Return (X, Y) of the center of cell containing provided text 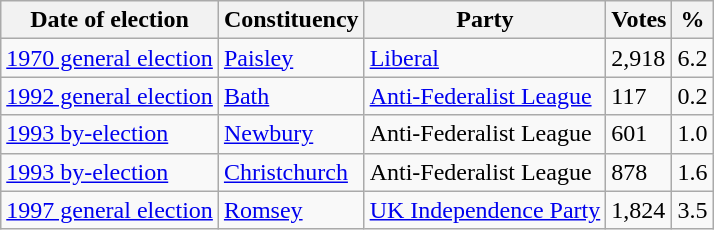
Constituency (291, 20)
2,918 (639, 58)
Votes (639, 20)
Romsey (291, 210)
1992 general election (110, 96)
Bath (291, 96)
Newbury (291, 134)
3.5 (692, 210)
0.2 (692, 96)
% (692, 20)
6.2 (692, 58)
1.6 (692, 172)
Paisley (291, 58)
Liberal (485, 58)
1,824 (639, 210)
601 (639, 134)
Date of election (110, 20)
878 (639, 172)
Party (485, 20)
UK Independence Party (485, 210)
Christchurch (291, 172)
1.0 (692, 134)
1970 general election (110, 58)
117 (639, 96)
1997 general election (110, 210)
